Identify which cell holds the provided text, then report its [x, y] central coordinate. 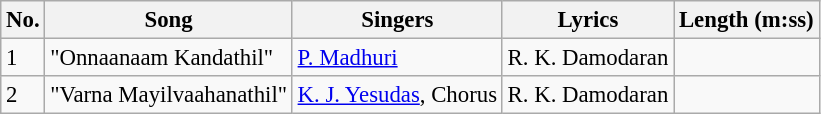
Length (m:ss) [746, 20]
P. Madhuri [397, 58]
"Varna Mayilvaahanathil" [168, 95]
"Onnaanaam Kandathil" [168, 58]
1 [23, 58]
No. [23, 20]
Song [168, 20]
Lyrics [588, 20]
K. J. Yesudas, Chorus [397, 95]
Singers [397, 20]
2 [23, 95]
